Output the (x, y) coordinate of the center of the cell containing the given text.  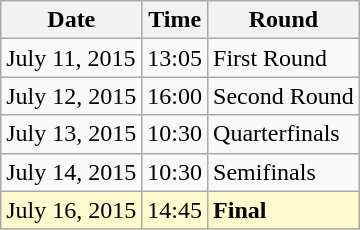
July 14, 2015 (72, 172)
Date (72, 20)
Round (284, 20)
14:45 (175, 210)
July 12, 2015 (72, 96)
Time (175, 20)
July 13, 2015 (72, 134)
July 16, 2015 (72, 210)
Quarterfinals (284, 134)
Semifinals (284, 172)
First Round (284, 58)
Final (284, 210)
13:05 (175, 58)
Second Round (284, 96)
16:00 (175, 96)
July 11, 2015 (72, 58)
